Detect which cell encompasses the target text, then output its [x, y] center coordinate. 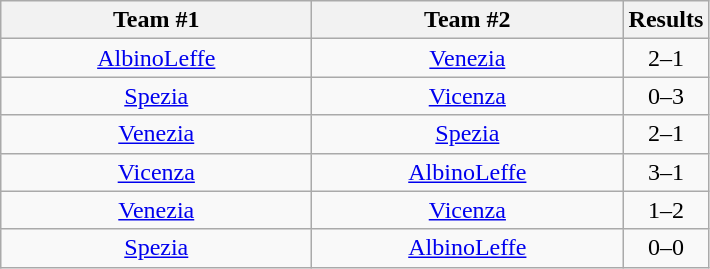
0–3 [666, 96]
Team #1 [156, 20]
Team #2 [468, 20]
Results [666, 20]
0–0 [666, 248]
1–2 [666, 210]
3–1 [666, 172]
